Capture the cell that displays the provided text and extract its [x, y] central coordinate. 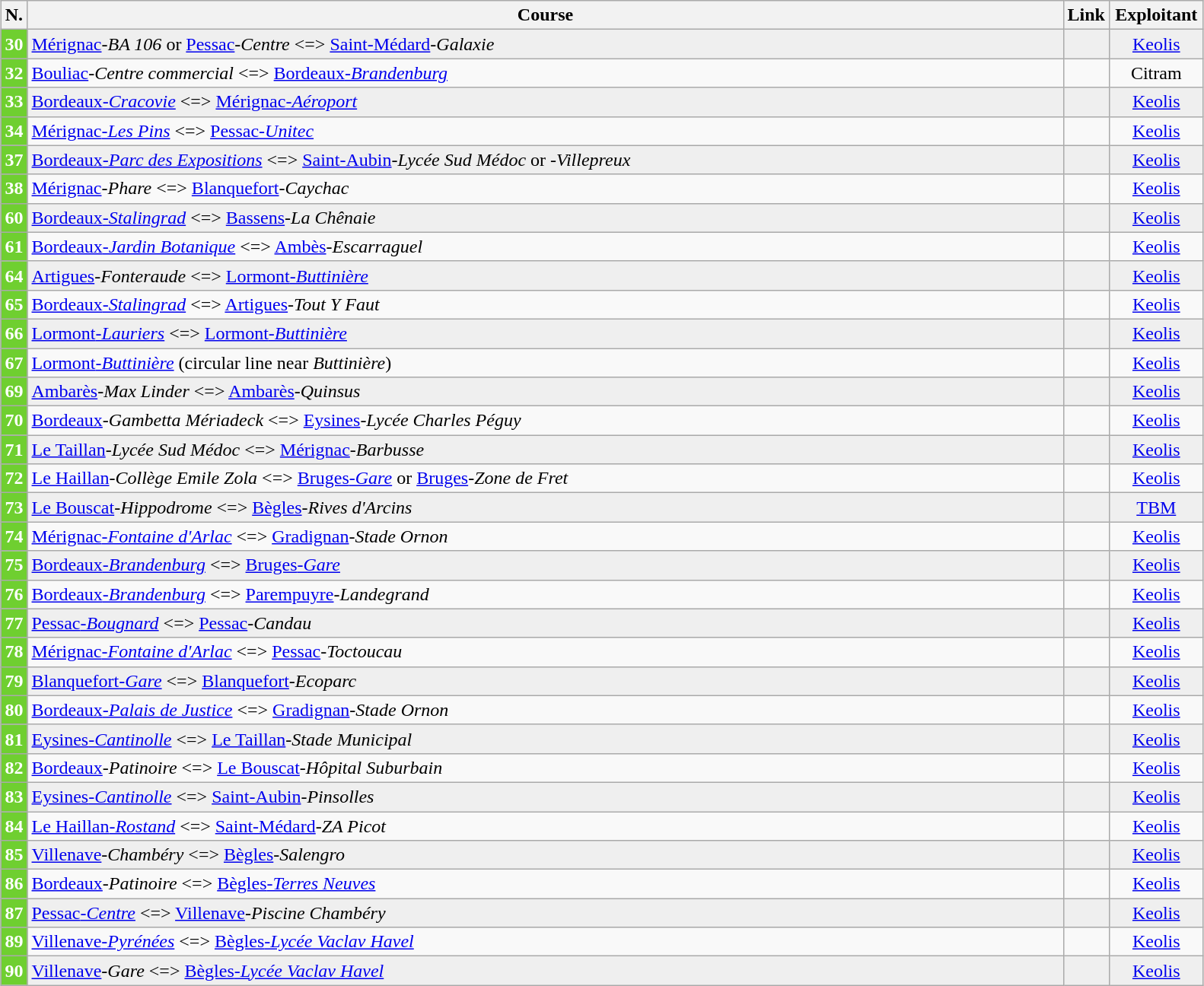
77 [14, 623]
Link [1086, 15]
87 [14, 913]
N. [14, 15]
Villenave-Pyrénées <=> Bègles-Lycée Vaclav Havel [545, 942]
Bordeaux-Stalingrad <=> Bassens-La Chênaie [545, 218]
78 [14, 652]
Le Bouscat-Hippodrome <=> Bègles-Rives d'Arcins [545, 507]
89 [14, 942]
79 [14, 681]
Bordeaux-Parc des Expositions <=> Saint-Aubin-Lycée Sud Médoc or -Villepreux [545, 160]
Bordeaux-Jardin Botanique <=> Ambès-Escarraguel [545, 247]
Mérignac-BA 106 or Pessac-Centre <=> Saint-Médard-Galaxie [545, 44]
38 [14, 189]
Bordeaux-Brandenburg <=> Bruges-Gare [545, 565]
74 [14, 536]
Artigues-Fonteraude <=> Lormont-Buttinière [545, 275]
66 [14, 333]
32 [14, 73]
Eysines-Cantinolle <=> Le Taillan-Stade Municipal [545, 739]
Course [545, 15]
Pessac-Bougnard <=> Pessac-Candau [545, 623]
Citram [1156, 73]
Bordeaux-Patinoire <=> Bègles-Terres Neuves [545, 884]
Le Taillan-Lycée Sud Médoc <=> Mérignac-Barbusse [545, 450]
TBM [1156, 507]
Le Haillan-Collège Emile Zola <=> Bruges-Gare or Bruges-Zone de Fret [545, 479]
67 [14, 363]
64 [14, 275]
76 [14, 594]
Lormont-Lauriers <=> Lormont-Buttinière [545, 333]
Bordeaux-Brandenburg <=> Parempuyre-Landegrand [545, 594]
Bouliac-Centre commercial <=> Bordeaux-Brandenburg [545, 73]
Le Haillan-Rostand <=> Saint-Médard-ZA Picot [545, 825]
Bordeaux-Cracovie <=> Mérignac-Aéroport [545, 102]
Bordeaux-Palais de Justice <=> Gradignan-Stade Ornon [545, 710]
84 [14, 825]
80 [14, 710]
85 [14, 855]
61 [14, 247]
71 [14, 450]
Villenave-Gare <=> Bègles-Lycée Vaclav Havel [545, 971]
Blanquefort-Gare <=> Blanquefort-Ecoparc [545, 681]
Eysines-Cantinolle <=> Saint-Aubin-Pinsolles [545, 797]
33 [14, 102]
Mérignac-Phare <=> Blanquefort-Caychac [545, 189]
34 [14, 131]
75 [14, 565]
Lormont-Buttinière (circular line near Buttinière) [545, 363]
82 [14, 768]
65 [14, 304]
Bordeaux-Stalingrad <=> Artigues-Tout Y Faut [545, 304]
Pessac-Centre <=> Villenave-Piscine Chambéry [545, 913]
Mérignac-Les Pins <=> Pessac-Unitec [545, 131]
Mérignac-Fontaine d'Arlac <=> Pessac-Toctoucau [545, 652]
Mérignac-Fontaine d'Arlac <=> Gradignan-Stade Ornon [545, 536]
Bordeaux-Gambetta Mériadeck <=> Eysines-Lycée Charles Péguy [545, 421]
72 [14, 479]
83 [14, 797]
69 [14, 392]
Exploitant [1156, 15]
90 [14, 971]
Bordeaux-Patinoire <=> Le Bouscat-Hôpital Suburbain [545, 768]
81 [14, 739]
Ambarès-Max Linder <=> Ambarès-Quinsus [545, 392]
60 [14, 218]
30 [14, 44]
73 [14, 507]
70 [14, 421]
86 [14, 884]
37 [14, 160]
Villenave-Chambéry <=> Bègles-Salengro [545, 855]
